Scan for the cell matching the given text and deliver its (x, y) coordinate at center. 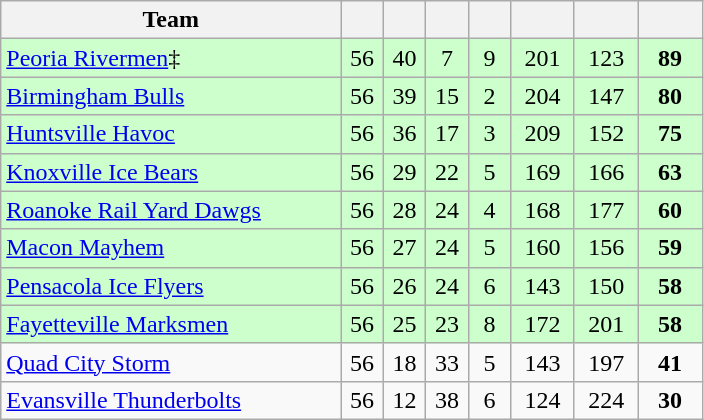
197 (606, 362)
7 (447, 58)
Birmingham Bulls (171, 96)
Pensacola Ice Flyers (171, 286)
41 (670, 362)
156 (606, 248)
Fayetteville Marksmen (171, 324)
124 (543, 400)
12 (404, 400)
172 (543, 324)
27 (404, 248)
25 (404, 324)
39 (404, 96)
28 (404, 210)
Roanoke Rail Yard Dawgs (171, 210)
Knoxville Ice Bears (171, 172)
Quad City Storm (171, 362)
29 (404, 172)
18 (404, 362)
75 (670, 134)
204 (543, 96)
169 (543, 172)
38 (447, 400)
89 (670, 58)
152 (606, 134)
23 (447, 324)
160 (543, 248)
147 (606, 96)
36 (404, 134)
3 (489, 134)
168 (543, 210)
80 (670, 96)
17 (447, 134)
177 (606, 210)
150 (606, 286)
Peoria Rivermen‡ (171, 58)
22 (447, 172)
30 (670, 400)
15 (447, 96)
Team (171, 20)
Evansville Thunderbolts (171, 400)
63 (670, 172)
26 (404, 286)
60 (670, 210)
209 (543, 134)
40 (404, 58)
Macon Mayhem (171, 248)
224 (606, 400)
4 (489, 210)
9 (489, 58)
8 (489, 324)
166 (606, 172)
123 (606, 58)
2 (489, 96)
Huntsville Havoc (171, 134)
59 (670, 248)
33 (447, 362)
